Return (x, y) of the center of cell containing provided text 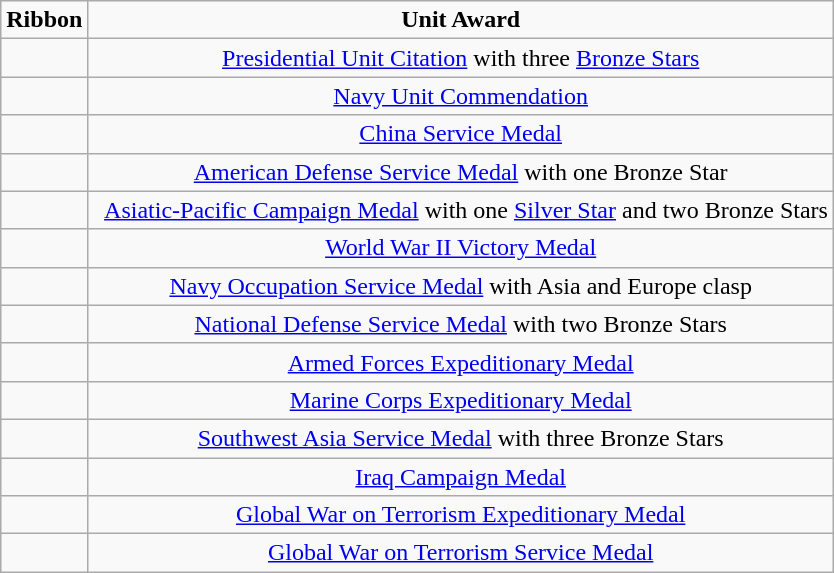
Southwest Asia Service Medal with three Bronze Stars (461, 438)
National Defense Service Medal with two Bronze Stars (461, 324)
Navy Occupation Service Medal with Asia and Europe clasp (461, 286)
Iraq Campaign Medal (461, 477)
Asiatic-Pacific Campaign Medal with one Silver Star and two Bronze Stars (461, 210)
Unit Award (461, 20)
Marine Corps Expeditionary Medal (461, 400)
World War II Victory Medal (461, 248)
Global War on Terrorism Expeditionary Medal (461, 515)
Global War on Terrorism Service Medal (461, 553)
Presidential Unit Citation with three Bronze Stars (461, 58)
Armed Forces Expeditionary Medal (461, 362)
Navy Unit Commendation (461, 96)
Ribbon (44, 20)
American Defense Service Medal with one Bronze Star (461, 172)
China Service Medal (461, 134)
